Return the (x, y) coordinate for the center point of the cell that contains the specified text.  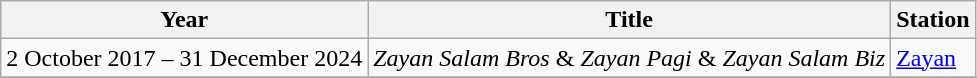
2 October 2017 – 31 December 2024 (184, 58)
Zayan Salam Bros & Zayan Pagi & Zayan Salam Biz (630, 58)
Station (933, 20)
Zayan (933, 58)
Title (630, 20)
Year (184, 20)
